Determine the [X, Y] coordinate at the center of the cell enclosing the given text.  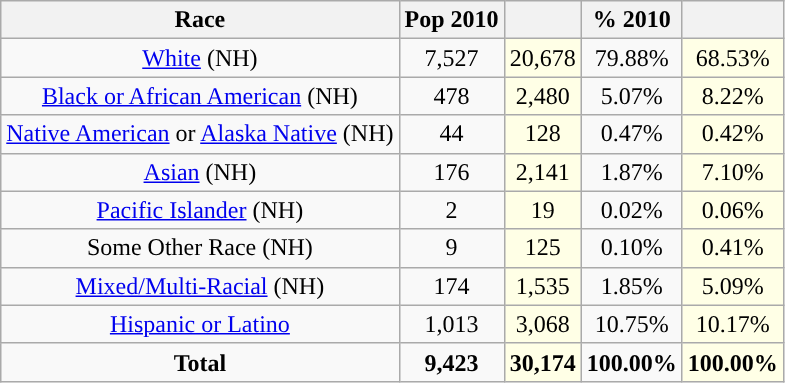
Pop 2010 [452, 20]
125 [542, 248]
68.53% [732, 58]
Total [200, 362]
0.47% [632, 134]
Pacific Islander (NH) [200, 210]
1,013 [452, 324]
7.10% [732, 172]
2,480 [542, 96]
2,141 [542, 172]
44 [452, 134]
5.07% [632, 96]
1,535 [542, 286]
19 [542, 210]
10.75% [632, 324]
Some Other Race (NH) [200, 248]
3,068 [542, 324]
0.06% [732, 210]
20,678 [542, 58]
0.41% [732, 248]
478 [452, 96]
9,423 [452, 362]
1.85% [632, 286]
Asian (NH) [200, 172]
128 [542, 134]
White (NH) [200, 58]
30,174 [542, 362]
174 [452, 286]
2 [452, 210]
0.02% [632, 210]
Hispanic or Latino [200, 324]
79.88% [632, 58]
9 [452, 248]
Black or African American (NH) [200, 96]
% 2010 [632, 20]
7,527 [452, 58]
8.22% [732, 96]
Mixed/Multi-Racial (NH) [200, 286]
Native American or Alaska Native (NH) [200, 134]
0.42% [732, 134]
Race [200, 20]
10.17% [732, 324]
176 [452, 172]
0.10% [632, 248]
1.87% [632, 172]
5.09% [732, 286]
